Return the [x, y] coordinate for the center point of the cell that contains the specified text.  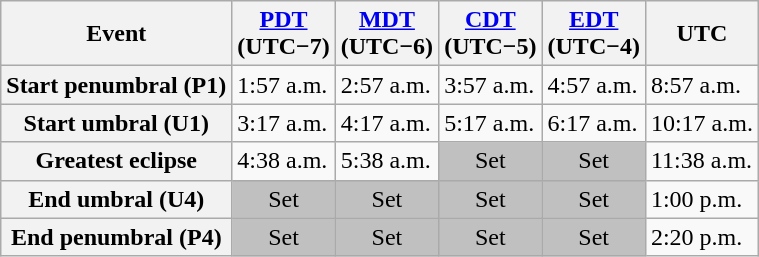
End umbral (U4) [116, 199]
2:20 p.m. [702, 237]
End penumbral (P4) [116, 237]
8:57 a.m. [702, 85]
3:57 a.m. [490, 85]
4:38 a.m. [284, 161]
Greatest eclipse [116, 161]
6:17 a.m. [594, 123]
Event [116, 34]
Start umbral (U1) [116, 123]
10:17 a.m. [702, 123]
1:00 p.m. [702, 199]
CDT(UTC−5) [490, 34]
3:17 a.m. [284, 123]
5:38 a.m. [386, 161]
2:57 a.m. [386, 85]
4:17 a.m. [386, 123]
MDT(UTC−6) [386, 34]
Start penumbral (P1) [116, 85]
UTC [702, 34]
PDT(UTC−7) [284, 34]
1:57 a.m. [284, 85]
4:57 a.m. [594, 85]
5:17 a.m. [490, 123]
11:38 a.m. [702, 161]
EDT(UTC−4) [594, 34]
